Search for the cell housing the specified text and yield its (x, y) center coordinate. 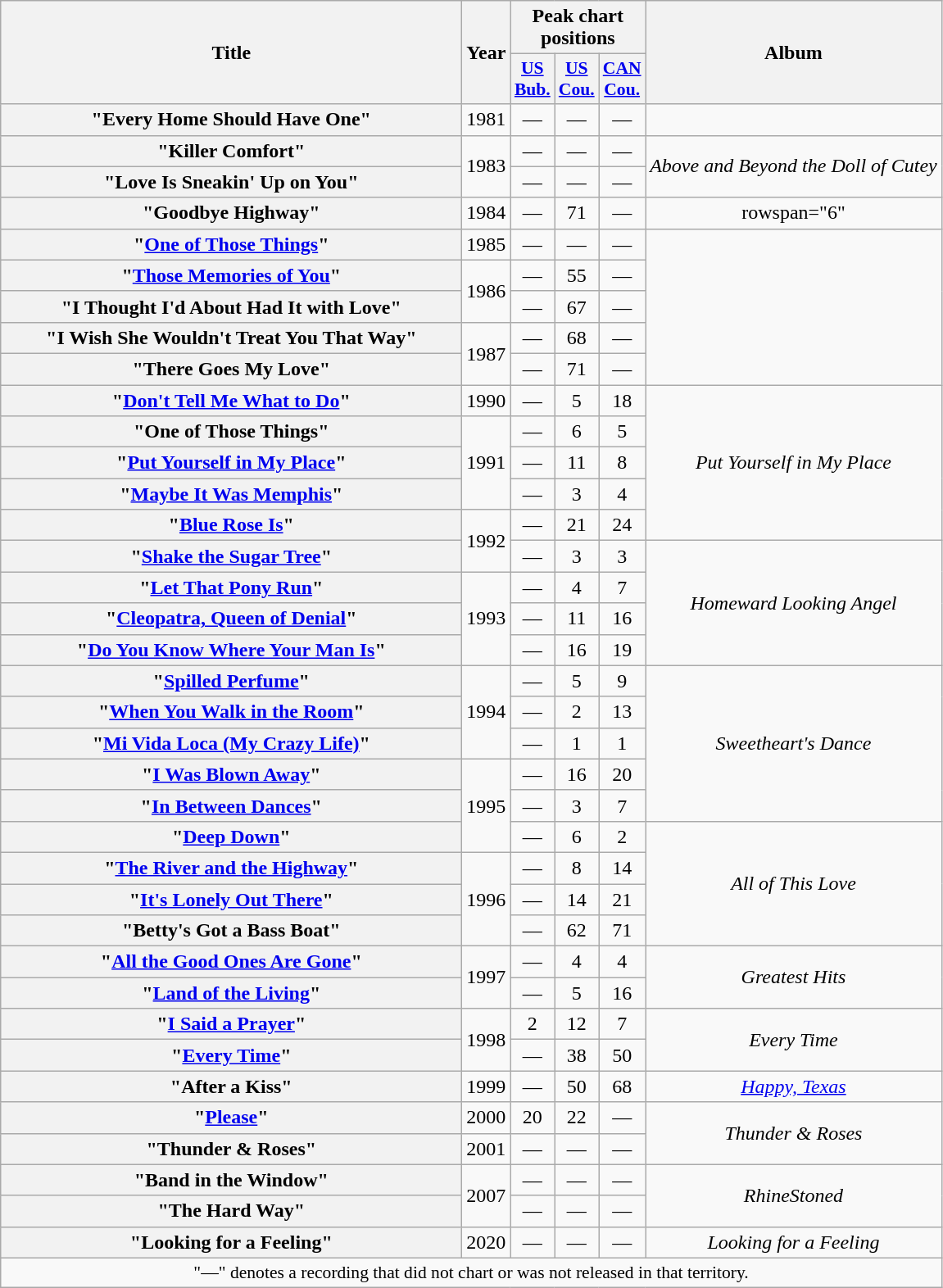
"After a Kiss" (231, 1086)
22 (577, 1118)
USBub. (533, 79)
1987 (487, 353)
RhineStoned (794, 1195)
"Cleopatra, Queen of Denial" (231, 619)
Homeward Looking Angel (794, 603)
1985 (487, 244)
18 (623, 401)
"Thunder & Roses" (231, 1149)
"Shake the Sugar Tree" (231, 556)
"Please" (231, 1118)
"I Wish She Wouldn't Treat You That Way" (231, 338)
"All the Good Ones Are Gone" (231, 962)
Title (231, 52)
2007 (487, 1195)
"It's Lonely Out There" (231, 899)
"Let That Pony Run" (231, 587)
"I Was Blown Away" (231, 774)
Thunder & Roses (794, 1133)
"Band in the Window" (231, 1180)
CANCou. (623, 79)
"Mi Vida Loca (My Crazy Life)" (231, 743)
13 (623, 712)
1998 (487, 1040)
"There Goes My Love" (231, 369)
Looking for a Feeling (794, 1242)
Above and Beyond the Doll of Cutey (794, 166)
"When You Walk in the Room" (231, 712)
2020 (487, 1242)
1999 (487, 1086)
1981 (487, 120)
2000 (487, 1118)
"I Thought I'd About Had It with Love" (231, 306)
9 (623, 681)
rowspan="6" (794, 213)
1986 (487, 291)
Album (794, 52)
55 (577, 275)
"The Hard Way" (231, 1211)
"Blue Rose Is" (231, 525)
38 (577, 1055)
2001 (487, 1149)
"Don't Tell Me What to Do" (231, 401)
"In Between Dances" (231, 805)
"Killer Comfort" (231, 151)
24 (623, 525)
All of This Love (794, 883)
12 (577, 1024)
"—" denotes a recording that did not chart or was not released in that territory. (472, 1272)
Put Yourself in My Place (794, 463)
"Every Time" (231, 1055)
Peak chartpositions (578, 28)
1992 (487, 541)
1994 (487, 712)
"Deep Down" (231, 837)
1983 (487, 166)
1997 (487, 977)
USCou. (577, 79)
"Those Memories of You" (231, 275)
Happy, Texas (794, 1086)
Every Time (794, 1040)
1984 (487, 213)
1996 (487, 899)
"Maybe It Was Memphis" (231, 494)
67 (577, 306)
"Every Home Should Have One" (231, 120)
"Do You Know Where Your Man Is" (231, 650)
62 (577, 931)
"Land of the Living" (231, 993)
Year (487, 52)
"Betty's Got a Bass Boat" (231, 931)
"Love Is Sneakin' Up on You" (231, 182)
"Spilled Perfume" (231, 681)
1995 (487, 805)
1990 (487, 401)
"The River and the Highway" (231, 868)
19 (623, 650)
"I Said a Prayer" (231, 1024)
"Put Yourself in My Place" (231, 463)
Greatest Hits (794, 977)
"Looking for a Feeling" (231, 1242)
Sweetheart's Dance (794, 743)
1993 (487, 619)
"Goodbye Highway" (231, 213)
1991 (487, 463)
